Identify which cell holds the provided text, then report its [X, Y] central coordinate. 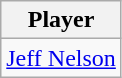
Jeff Nelson [62, 58]
Player [62, 20]
